Scan for the cell matching the given text and deliver its [X, Y] coordinate at center. 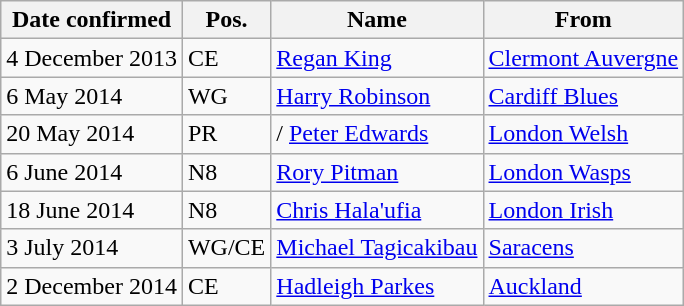
From [584, 20]
18 June 2014 [92, 210]
3 July 2014 [92, 248]
Date confirmed [92, 20]
4 December 2013 [92, 58]
Cardiff Blues [584, 96]
London Irish [584, 210]
Harry Robinson [377, 96]
6 May 2014 [92, 96]
Name [377, 20]
Pos. [226, 20]
WG [226, 96]
20 May 2014 [92, 134]
Regan King [377, 58]
London Wasps [584, 172]
PR [226, 134]
Saracens [584, 248]
Auckland [584, 286]
Hadleigh Parkes [377, 286]
Michael Tagicakibau [377, 248]
6 June 2014 [92, 172]
2 December 2014 [92, 286]
/ Peter Edwards [377, 134]
WG/CE [226, 248]
Clermont Auvergne [584, 58]
Rory Pitman [377, 172]
London Welsh [584, 134]
Chris Hala'ufia [377, 210]
